Extract the [X, Y] coordinate from the center of the cell holding the provided text.  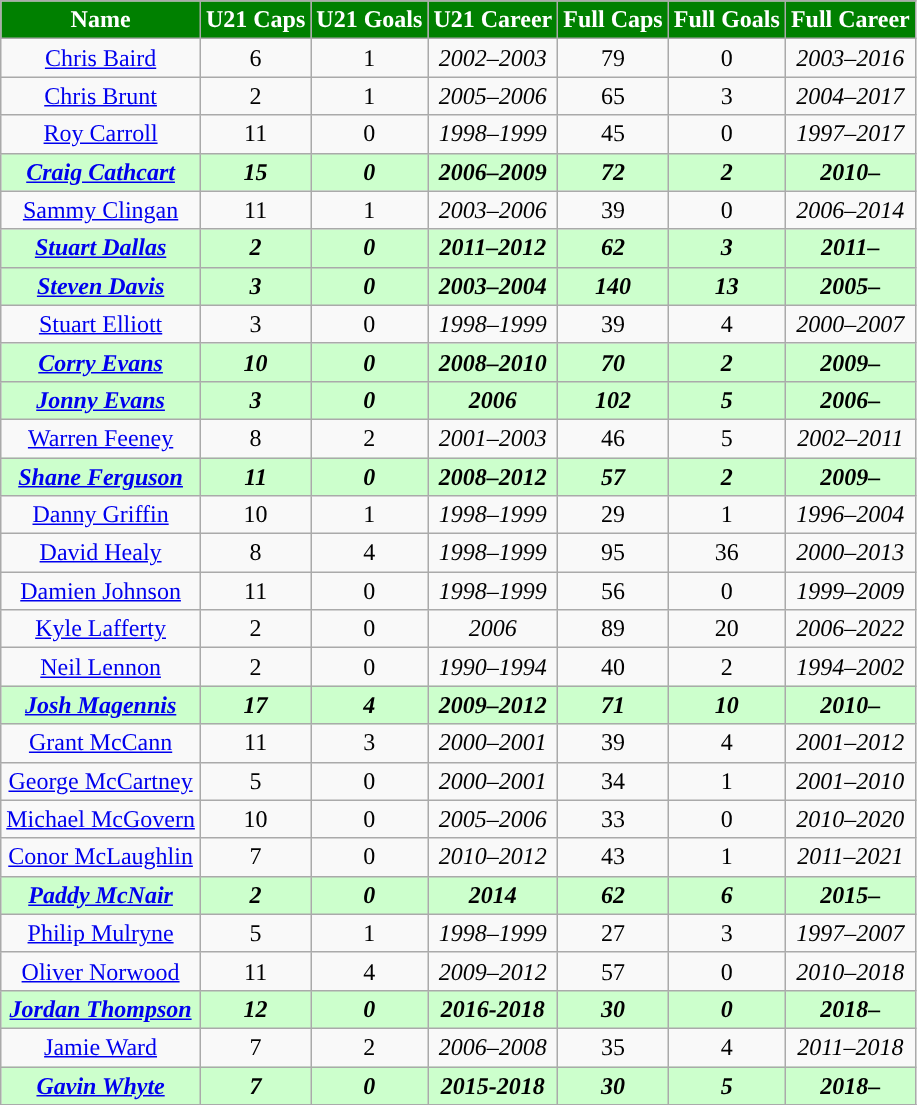
2011–2021 [850, 857]
79 [613, 58]
Michael McGovern [101, 819]
Grant McCann [101, 743]
Chris Baird [101, 58]
Stuart Dallas [101, 248]
33 [613, 819]
Danny Griffin [101, 515]
95 [613, 553]
2010–2012 [493, 857]
13 [726, 286]
Name [101, 20]
Kyle Lafferty [101, 629]
Neil Lennon [101, 667]
U21 Caps [255, 20]
2000–2013 [850, 553]
David Healy [101, 553]
1996–2004 [850, 515]
1997–2017 [850, 134]
1999–2009 [850, 591]
2016-2018 [493, 1009]
Full Goals [726, 20]
2011– [850, 248]
29 [613, 515]
2015– [850, 895]
2003–2016 [850, 58]
40 [613, 667]
89 [613, 629]
56 [613, 591]
Stuart Elliott [101, 324]
2001–2010 [850, 781]
Jonny Evans [101, 400]
2010–2018 [850, 971]
65 [613, 96]
Chris Brunt [101, 96]
2008–2010 [493, 362]
2006–2014 [850, 210]
2006–2022 [850, 629]
Damien Johnson [101, 591]
2006–2008 [493, 1047]
Craig Cathcart [101, 172]
Philip Mulryne [101, 933]
Jordan Thompson [101, 1009]
2014 [493, 895]
36 [726, 553]
70 [613, 362]
46 [613, 438]
2003–2004 [493, 286]
43 [613, 857]
71 [613, 705]
102 [613, 400]
2004–2017 [850, 96]
2005– [850, 286]
2011–2012 [493, 248]
U21 Career [493, 20]
George McCartney [101, 781]
140 [613, 286]
45 [613, 134]
2015-2018 [493, 1085]
1994–2002 [850, 667]
Josh Magennis [101, 705]
35 [613, 1047]
17 [255, 705]
Jamie Ward [101, 1047]
2002–2003 [493, 58]
12 [255, 1009]
Gavin Whyte [101, 1085]
2006–2009 [493, 172]
2003–2006 [493, 210]
Sammy Clingan [101, 210]
Full Caps [613, 20]
2008–2012 [493, 477]
1997–2007 [850, 933]
Roy Carroll [101, 134]
27 [613, 933]
2002–2011 [850, 438]
20 [726, 629]
Conor McLaughlin [101, 857]
2006– [850, 400]
2000–2007 [850, 324]
Corry Evans [101, 362]
Paddy McNair [101, 895]
Oliver Norwood [101, 971]
34 [613, 781]
2001–2012 [850, 743]
Steven Davis [101, 286]
Full Career [850, 20]
15 [255, 172]
2010–2020 [850, 819]
2011–2018 [850, 1047]
U21 Goals [370, 20]
1990–1994 [493, 667]
72 [613, 172]
Shane Ferguson [101, 477]
Warren Feeney [101, 438]
2001–2003 [493, 438]
